From the cell containing the given text, extract its center point as (X, Y) coordinate. 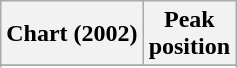
Chart (2002) (72, 34)
Peakposition (189, 34)
